Detect which cell encompasses the target text, then output its [x, y] center coordinate. 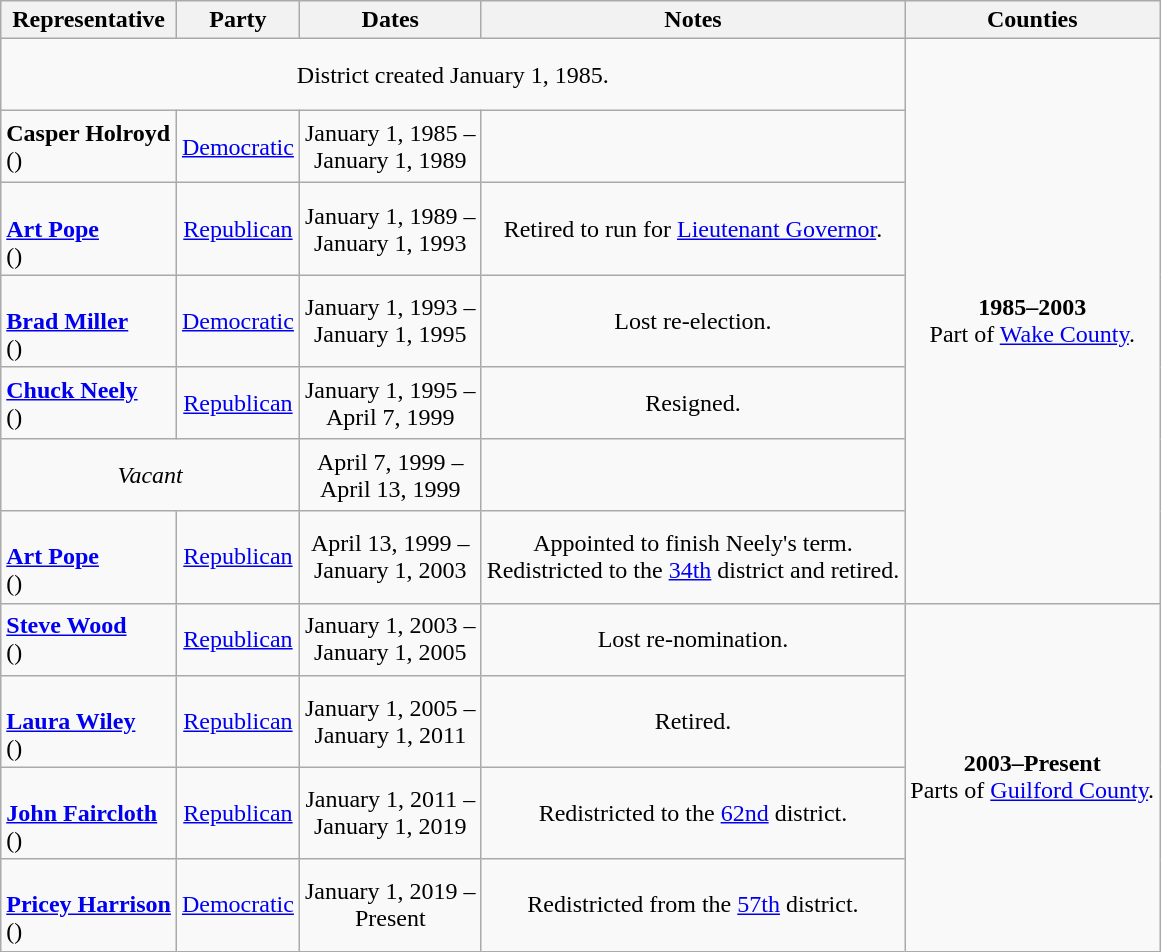
January 1, 2019 – Present [390, 905]
Counties [1032, 20]
Representative [89, 20]
January 1, 2011 – January 1, 2019 [390, 813]
January 1, 1993 – January 1, 1995 [390, 321]
Chuck Neely() [89, 403]
Brad Miller() [89, 321]
Steve Wood() [89, 639]
April 7, 1999 – April 13, 1999 [390, 475]
Lost re-election. [693, 321]
January 1, 2003 – January 1, 2005 [390, 639]
January 1, 1989 – January 1, 1993 [390, 229]
1985–2003 Part of Wake County. [1032, 321]
January 1, 2005 – January 1, 2011 [390, 721]
Redistricted to the 62nd district. [693, 813]
Redistricted from the 57th district. [693, 905]
Notes [693, 20]
Retired to run for Lieutenant Governor. [693, 229]
District created January 1, 1985. [453, 75]
Pricey Harrison() [89, 905]
Laura Wiley() [89, 721]
Casper Holroyd() [89, 147]
January 1, 1985 – January 1, 1989 [390, 147]
Party [238, 20]
2003–Present Parts of Guilford County. [1032, 777]
Resigned. [693, 403]
April 13, 1999 – January 1, 2003 [390, 557]
John Faircloth() [89, 813]
Appointed to finish Neely's term. Redistricted to the 34th district and retired. [693, 557]
January 1, 1995 – April 7, 1999 [390, 403]
Dates [390, 20]
Retired. [693, 721]
Vacant [150, 475]
Lost re-nomination. [693, 639]
